Provide the (x, y) coordinate of the cell's center where the given text is located.  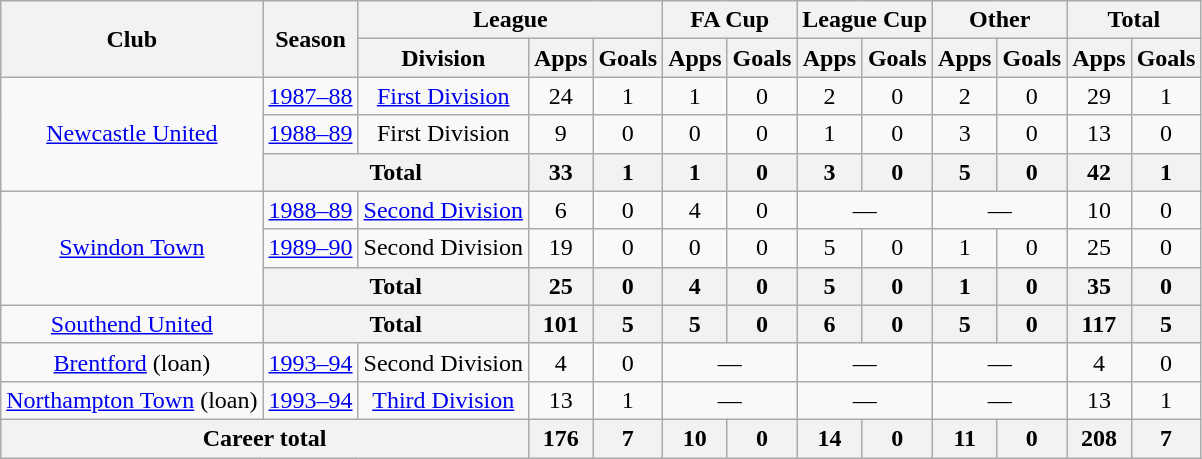
League Cup (865, 20)
117 (1099, 324)
1989–90 (310, 248)
Club (132, 39)
Southend United (132, 324)
11 (965, 438)
101 (560, 324)
29 (1099, 96)
Division (443, 58)
1987–88 (310, 96)
14 (830, 438)
19 (560, 248)
Brentford (loan) (132, 362)
Swindon Town (132, 248)
Career total (265, 438)
Third Division (443, 400)
Newcastle United (132, 134)
Season (310, 39)
35 (1099, 286)
24 (560, 96)
176 (560, 438)
League (510, 20)
Other (1000, 20)
42 (1099, 172)
9 (560, 134)
Northampton Town (loan) (132, 400)
FA Cup (730, 20)
33 (560, 172)
208 (1099, 438)
